Return the (X, Y) coordinate for the center point of the cell that contains the specified text.  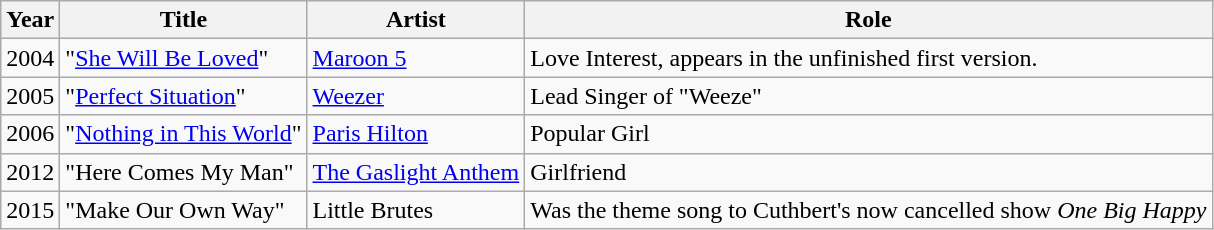
Artist (416, 20)
Paris Hilton (416, 134)
Was the theme song to Cuthbert's now cancelled show One Big Happy (868, 210)
"Here Comes My Man" (184, 172)
Year (30, 20)
The Gaslight Anthem (416, 172)
"Make Our Own Way" (184, 210)
"She Will Be Loved" (184, 58)
Maroon 5 (416, 58)
Little Brutes (416, 210)
2012 (30, 172)
Popular Girl (868, 134)
2005 (30, 96)
Weezer (416, 96)
Girlfriend (868, 172)
Lead Singer of "Weeze" (868, 96)
2006 (30, 134)
"Perfect Situation" (184, 96)
Love Interest, appears in the unfinished first version. (868, 58)
Role (868, 20)
Title (184, 20)
2015 (30, 210)
"Nothing in This World" (184, 134)
2004 (30, 58)
